Scan for the cell matching the given text and deliver its [x, y] coordinate at center. 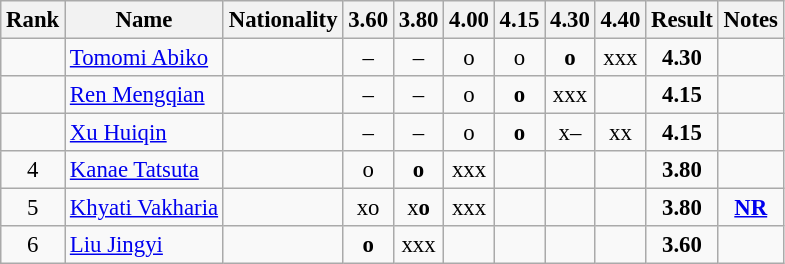
6 [33, 245]
Kanae Tatsuta [144, 170]
4 [33, 170]
4.40 [620, 20]
xx [620, 133]
Result [682, 20]
Liu Jingyi [144, 245]
Tomomi Abiko [144, 58]
Notes [750, 20]
Ren Mengqian [144, 95]
x– [570, 133]
4.00 [469, 20]
5 [33, 208]
Nationality [282, 20]
Khyati Vakharia [144, 208]
NR [750, 208]
Xu Huiqin [144, 133]
Name [144, 20]
Rank [33, 20]
